Find where the given text appears and provide that cell's center as [x, y] coordinate. 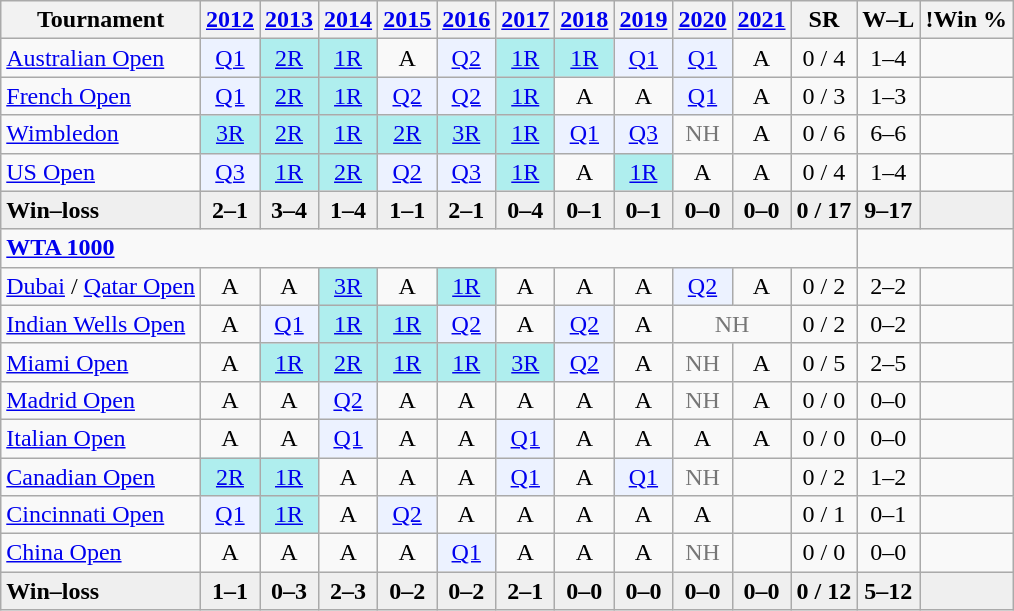
2–3 [348, 591]
Cincinnati Open [101, 515]
5–12 [888, 591]
Italian Open [101, 438]
Dubai / Qatar Open [101, 286]
0 / 5 [824, 362]
2018 [584, 20]
0 / 12 [824, 591]
Canadian Open [101, 477]
2–2 [888, 286]
2017 [526, 20]
2021 [762, 20]
1–3 [888, 96]
!Win % [966, 20]
Wimbledon [101, 134]
0 / 6 [824, 134]
2014 [348, 20]
WTA 1000 [429, 248]
1–2 [888, 477]
3–4 [290, 210]
2015 [408, 20]
0–4 [526, 210]
6–6 [888, 134]
0 / 3 [824, 96]
2019 [644, 20]
China Open [101, 553]
2–5 [888, 362]
Miami Open [101, 362]
0–3 [290, 591]
Australian Open [101, 58]
Indian Wells Open [101, 324]
2012 [230, 20]
2020 [702, 20]
0 / 17 [824, 210]
SR [824, 20]
0 / 1 [824, 515]
US Open [101, 172]
French Open [101, 96]
2016 [466, 20]
Madrid Open [101, 400]
2013 [290, 20]
Tournament [101, 20]
W–L [888, 20]
9–17 [888, 210]
